Scan for the cell matching the given text and deliver its [X, Y] coordinate at center. 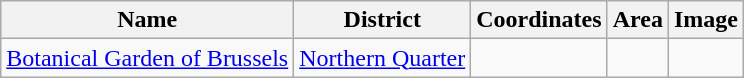
Northern Quarter [382, 58]
Name [148, 20]
Coordinates [539, 20]
Area [638, 20]
District [382, 20]
Botanical Garden of Brussels [148, 58]
Image [706, 20]
